Detect which cell encompasses the target text, then output its [X, Y] center coordinate. 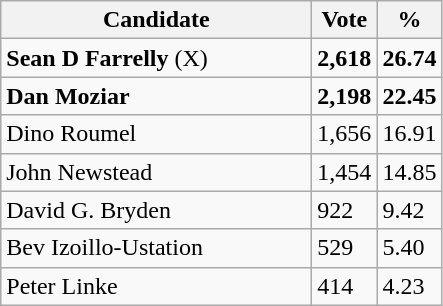
1,656 [344, 134]
John Newstead [156, 172]
Bev Izoillo-Ustation [156, 248]
22.45 [410, 96]
9.42 [410, 210]
4.23 [410, 286]
David G. Bryden [156, 210]
Dino Roumel [156, 134]
2,198 [344, 96]
2,618 [344, 58]
5.40 [410, 248]
% [410, 20]
414 [344, 286]
Peter Linke [156, 286]
Dan Moziar [156, 96]
26.74 [410, 58]
922 [344, 210]
529 [344, 248]
14.85 [410, 172]
Sean D Farrelly (X) [156, 58]
1,454 [344, 172]
Candidate [156, 20]
Vote [344, 20]
16.91 [410, 134]
